Extract the (X, Y) coordinate from the center of the cell holding the provided text.  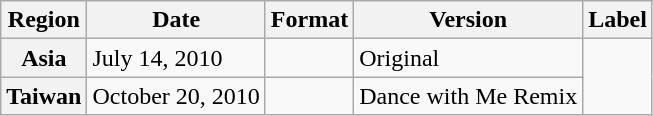
Original (468, 58)
Format (309, 20)
October 20, 2010 (176, 96)
Date (176, 20)
Region (44, 20)
Version (468, 20)
Label (618, 20)
Taiwan (44, 96)
Dance with Me Remix (468, 96)
July 14, 2010 (176, 58)
Asia (44, 58)
